Search for the cell housing the specified text and yield its (x, y) center coordinate. 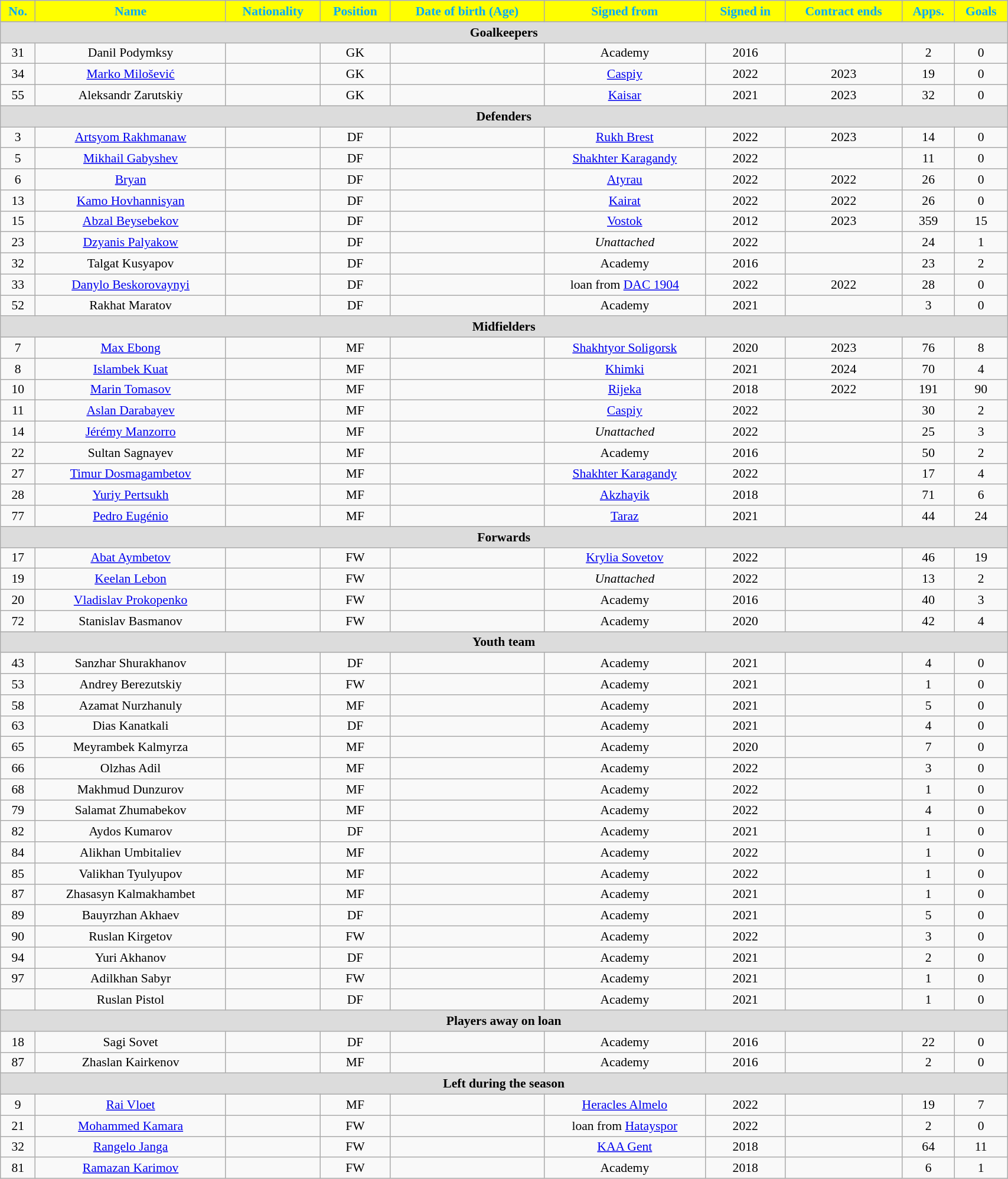
Atyrau (625, 179)
34 (18, 74)
No. (18, 11)
71 (928, 495)
Olzhas Adil (131, 769)
Aleksandr Zarutskiy (131, 96)
Jérémy Manzorro (131, 432)
97 (18, 979)
81 (18, 1168)
25 (928, 432)
85 (18, 874)
Abat Aymbetov (131, 558)
Kairat (625, 201)
68 (18, 789)
Shakhtyor Soligorsk (625, 348)
Abzal Beysebekov (131, 221)
52 (18, 306)
Rukh Brest (625, 138)
Timur Dosmagambetov (131, 474)
Danylo Beskorovaynyi (131, 285)
Ramazan Karimov (131, 1168)
Danil Podymksy (131, 53)
Azamat Nurzhanuly (131, 706)
Name (131, 11)
loan from Hatayspor (625, 1126)
Youth team (504, 642)
Kaisar (625, 96)
Sultan Sagnayev (131, 453)
31 (18, 53)
Date of birth (Age) (467, 11)
Dias Kanatkali (131, 726)
18 (18, 1042)
43 (18, 664)
Talgat Kusyapov (131, 264)
44 (928, 516)
76 (928, 348)
Midfielders (504, 327)
Zhasasyn Kalmakhambet (131, 894)
Marin Tomasov (131, 390)
55 (18, 96)
Players away on loan (504, 1021)
loan from DAC 1904 (625, 285)
Andrey Berezutskiy (131, 684)
79 (18, 811)
27 (18, 474)
Signed from (625, 11)
53 (18, 684)
70 (928, 369)
Dzyanis Palyakow (131, 243)
Makhmud Dunzurov (131, 789)
Islambek Kuat (131, 369)
21 (18, 1126)
Vostok (625, 221)
33 (18, 285)
Marko Milošević (131, 74)
2024 (844, 369)
Akzhayik (625, 495)
Position (355, 11)
Valikhan Tyulyupov (131, 874)
89 (18, 916)
Yuri Akhanov (131, 958)
64 (928, 1147)
Ruslan Pistol (131, 1000)
42 (928, 621)
Adilkhan Sabyr (131, 979)
Krylia Sovetov (625, 558)
Aslan Darabayev (131, 411)
2012 (745, 221)
9 (18, 1105)
Signed in (745, 11)
Sagi Sovet (131, 1042)
Nationality (273, 11)
Bauyrzhan Akhaev (131, 916)
Goals (981, 11)
Apps. (928, 11)
84 (18, 853)
40 (928, 600)
Rijeka (625, 390)
94 (18, 958)
Yuriy Pertsukh (131, 495)
191 (928, 390)
66 (18, 769)
77 (18, 516)
Stanislav Basmanov (131, 621)
Rakhat Maratov (131, 306)
Meyrambek Kalmyrza (131, 747)
Contract ends (844, 11)
Sanzhar Shurakhanov (131, 664)
50 (928, 453)
Ruslan Kirgetov (131, 937)
Aydos Kumarov (131, 832)
Khimki (625, 369)
72 (18, 621)
Rangelo Janga (131, 1147)
Vladislav Prokopenko (131, 600)
Taraz (625, 516)
Forwards (504, 537)
Pedro Eugénio (131, 516)
Mohammed Kamara (131, 1126)
KAA Gent (625, 1147)
58 (18, 706)
Artsyom Rakhmanaw (131, 138)
Defenders (504, 116)
82 (18, 832)
Mikhail Gabyshev (131, 159)
Alikhan Umbitaliev (131, 853)
Rai Vloet (131, 1105)
Kamo Hovhannisyan (131, 201)
359 (928, 221)
Keelan Lebon (131, 579)
Left during the season (504, 1084)
20 (18, 600)
Goalkeepers (504, 32)
Salamat Zhumabekov (131, 811)
Max Ebong (131, 348)
65 (18, 747)
46 (928, 558)
30 (928, 411)
Bryan (131, 179)
10 (18, 390)
Heracles Almelo (625, 1105)
Zhaslan Kairkenov (131, 1063)
63 (18, 726)
